Return the (x, y) coordinate for the center point of the cell that contains the specified text.  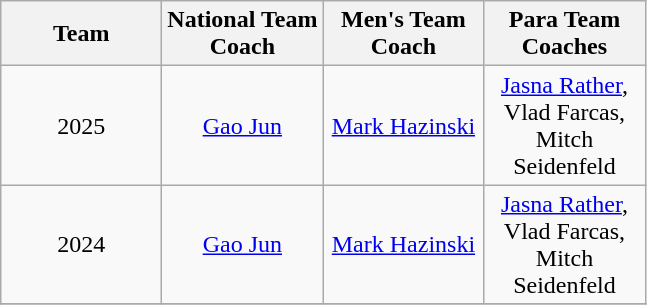
Men's Team Coach (404, 34)
National Team Coach (242, 34)
2024 (82, 244)
Team (82, 34)
Para Team Coaches (564, 34)
2025 (82, 126)
